Extract the [X, Y] coordinate from the center of the cell holding the provided text.  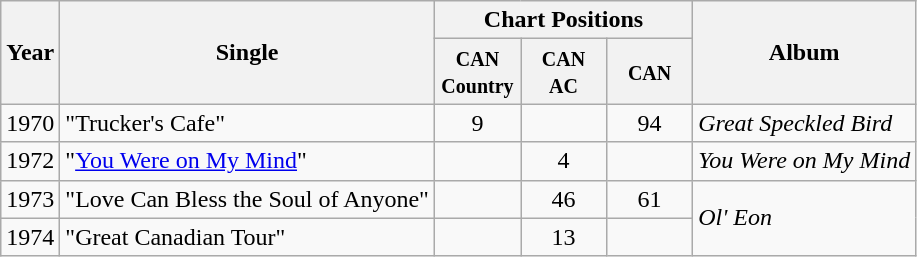
13 [563, 237]
1973 [30, 199]
Year [30, 52]
1974 [30, 237]
CAN Country [477, 72]
1970 [30, 123]
You Were on My Mind [804, 161]
4 [563, 161]
"Great Canadian Tour" [248, 237]
CAN AC [563, 72]
94 [650, 123]
Album [804, 52]
CAN [650, 72]
"You Were on My Mind" [248, 161]
1972 [30, 161]
"Trucker's Cafe" [248, 123]
46 [563, 199]
Chart Positions [563, 20]
Great Speckled Bird [804, 123]
Single [248, 52]
61 [650, 199]
9 [477, 123]
"Love Can Bless the Soul of Anyone" [248, 199]
Ol' Eon [804, 218]
